Determine the (x, y) coordinate at the center of the cell enclosing the given text.  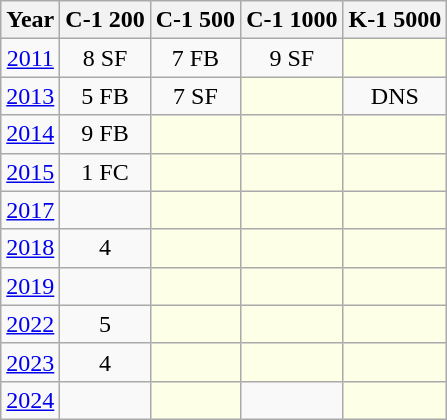
Year (30, 20)
DNS (395, 96)
7 SF (195, 96)
9 SF (292, 58)
2018 (30, 248)
C-1 1000 (292, 20)
8 SF (105, 58)
2013 (30, 96)
5 (105, 324)
5 FB (105, 96)
2023 (30, 362)
9 FB (105, 134)
2022 (30, 324)
K-1 5000 (395, 20)
1 FC (105, 172)
C-1 500 (195, 20)
2024 (30, 400)
2019 (30, 286)
C-1 200 (105, 20)
2015 (30, 172)
2017 (30, 210)
2011 (30, 58)
2014 (30, 134)
7 FB (195, 58)
